Identify which cell holds the provided text, then report its (x, y) central coordinate. 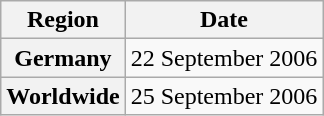
Germany (63, 58)
22 September 2006 (224, 58)
25 September 2006 (224, 96)
Worldwide (63, 96)
Region (63, 20)
Date (224, 20)
